Pinpoint the cell where the given text exists, returning its [x, y] midpoint coordinate. 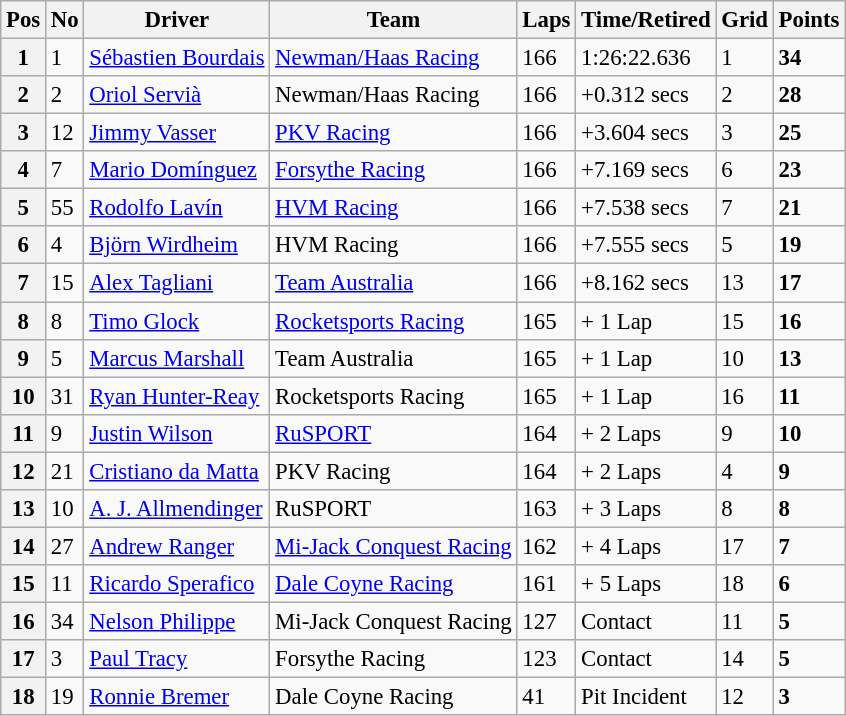
23 [808, 170]
+ 5 Laps [646, 584]
Justin Wilson [177, 433]
Ryan Hunter-Reay [177, 396]
127 [546, 621]
+ 3 Laps [646, 509]
Ricardo Sperafico [177, 584]
Sébastien Bourdais [177, 58]
+ 4 Laps [646, 546]
Andrew Ranger [177, 546]
Grid [744, 20]
Rodolfo Lavín [177, 208]
Team [394, 20]
Pos [24, 20]
Björn Wirdheim [177, 245]
163 [546, 509]
No [65, 20]
Pit Incident [646, 697]
Time/Retired [646, 20]
1:26:22.636 [646, 58]
A. J. Allmendinger [177, 509]
Cristiano da Matta [177, 471]
Nelson Philippe [177, 621]
Paul Tracy [177, 659]
Timo Glock [177, 321]
Points [808, 20]
28 [808, 95]
27 [65, 546]
161 [546, 584]
+7.169 secs [646, 170]
Laps [546, 20]
162 [546, 546]
+7.555 secs [646, 245]
41 [546, 697]
55 [65, 208]
Oriol Servià [177, 95]
+8.162 secs [646, 283]
31 [65, 396]
Marcus Marshall [177, 358]
Mario Domínguez [177, 170]
25 [808, 133]
Alex Tagliani [177, 283]
Ronnie Bremer [177, 697]
+7.538 secs [646, 208]
+0.312 secs [646, 95]
123 [546, 659]
+3.604 secs [646, 133]
Jimmy Vasser [177, 133]
Driver [177, 20]
